Return (x, y) of the center of cell containing provided text 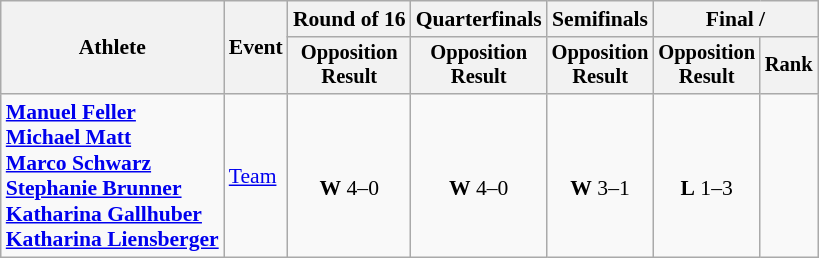
Final / (735, 19)
Athlete (112, 48)
Semifinals (600, 19)
Event (256, 48)
Round of 16 (350, 19)
Manuel FellerMichael MattMarco SchwarzStephanie BrunnerKatharina GallhuberKatharina Liensberger (112, 176)
Team (256, 176)
Quarterfinals (479, 19)
W 3–1 (600, 176)
L 1–3 (706, 176)
Rank (789, 66)
